Capture the cell that displays the provided text and extract its [X, Y] central coordinate. 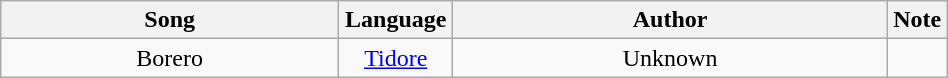
Author [670, 20]
Song [170, 20]
Unknown [670, 58]
Borero [170, 58]
Tidore [396, 58]
Note [917, 20]
Language [396, 20]
